Scan for the cell matching the given text and deliver its (X, Y) coordinate at center. 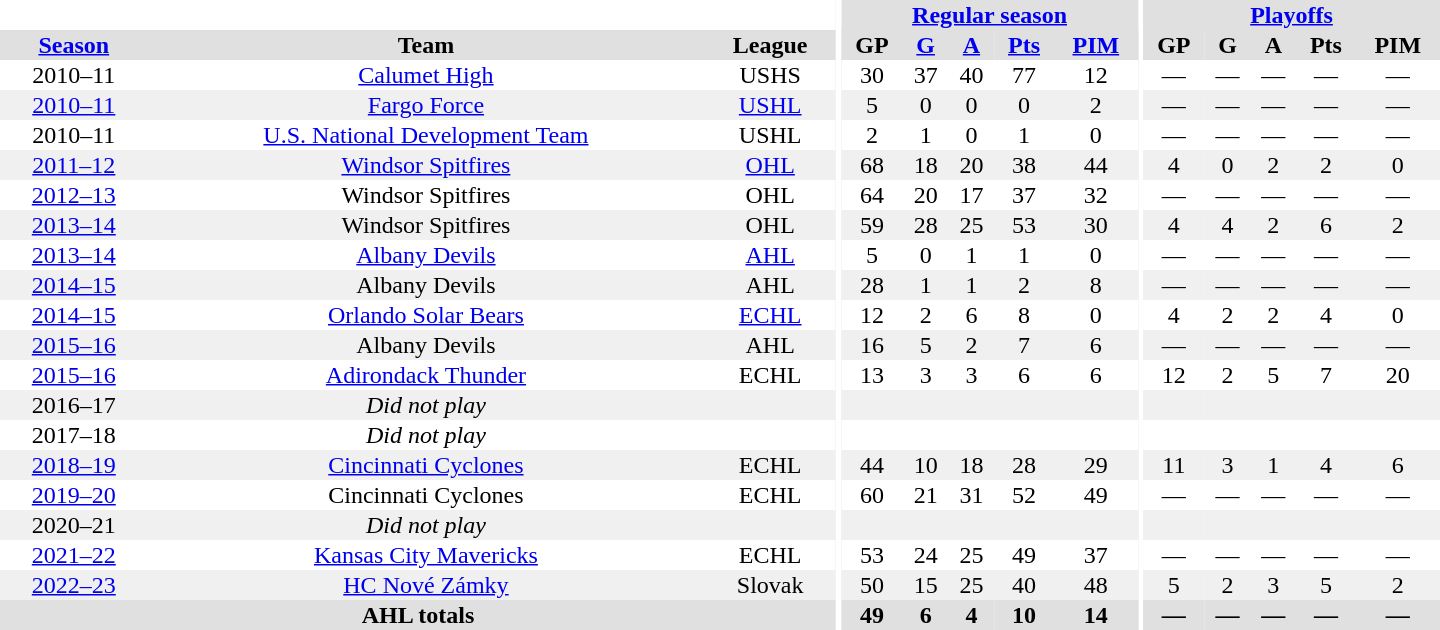
Calumet High (426, 75)
11 (1174, 465)
2019–20 (74, 495)
2020–21 (74, 525)
50 (872, 585)
77 (1024, 75)
Adirondack Thunder (426, 375)
2017–18 (74, 435)
64 (872, 195)
Orlando Solar Bears (426, 315)
2018–19 (74, 465)
48 (1096, 585)
59 (872, 225)
AHL totals (418, 615)
68 (872, 165)
13 (872, 375)
31 (972, 495)
Slovak (770, 585)
17 (972, 195)
2012–13 (74, 195)
Playoffs (1292, 15)
2021–22 (74, 555)
29 (1096, 465)
U.S. National Development Team (426, 135)
38 (1024, 165)
Team (426, 45)
16 (872, 345)
2016–17 (74, 405)
HC Nové Zámky (426, 585)
32 (1096, 195)
52 (1024, 495)
2011–12 (74, 165)
Kansas City Mavericks (426, 555)
Fargo Force (426, 105)
21 (926, 495)
USHS (770, 75)
60 (872, 495)
Season (74, 45)
League (770, 45)
15 (926, 585)
14 (1096, 615)
2022–23 (74, 585)
Regular season (990, 15)
24 (926, 555)
